Find where the given text appears and provide that cell's center as (X, Y) coordinate. 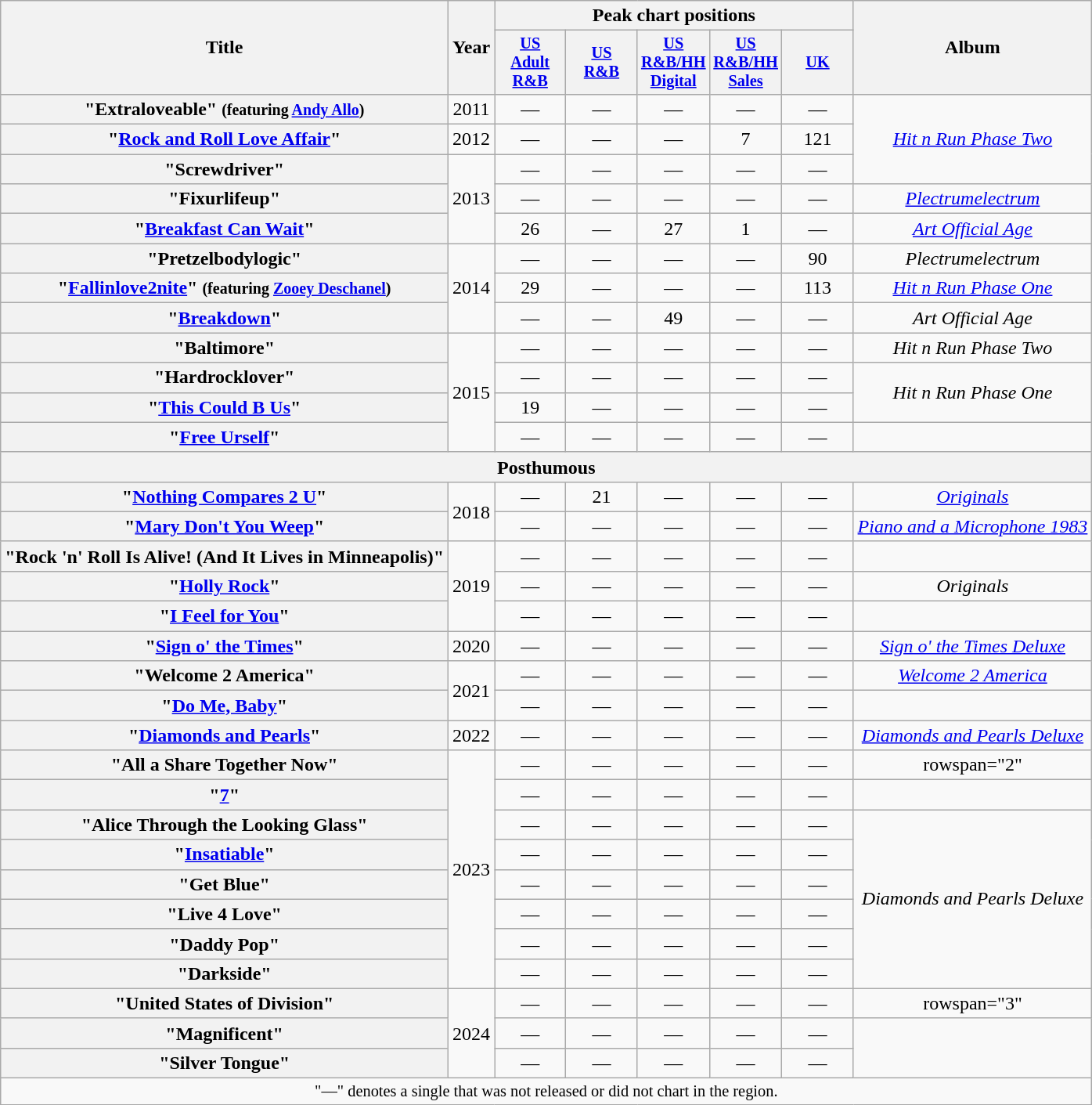
"This Could B Us" (225, 407)
"Welcome 2 America" (225, 676)
"Darkside" (225, 973)
2018 (471, 511)
"United States of Division" (225, 1003)
"Extraloveable" (featuring Andy Allo) (225, 109)
Title (225, 48)
"Baltimore" (225, 348)
"Hardrocklover" (225, 377)
2012 (471, 139)
Sign o' the Times Deluxe (972, 646)
2020 (471, 646)
90 (817, 258)
7 (745, 139)
"Fallinlove2nite" (featuring Zooey Deschanel) (225, 288)
27 (673, 229)
19 (531, 407)
Posthumous (546, 467)
2015 (471, 392)
"Screwdriver" (225, 169)
"Insatiable" (225, 854)
26 (531, 229)
"Fixurlifeup" (225, 199)
"Daddy Pop" (225, 944)
USR&B/HHDigital (673, 63)
2011 (471, 109)
"Free Urself" (225, 437)
2019 (471, 586)
"7" (225, 795)
"Sign o' the Times" (225, 646)
2014 (471, 288)
121 (817, 139)
"Breakdown" (225, 318)
rowspan="2" (972, 765)
2022 (471, 735)
Piano and a Microphone 1983 (972, 526)
Album (972, 48)
"Breakfast Can Wait" (225, 229)
"Magnificent" (225, 1033)
1 (745, 229)
Peak chart positions (674, 16)
49 (673, 318)
"Nothing Compares 2 U" (225, 497)
"Alice Through the Looking Glass" (225, 825)
USR&B (601, 63)
"Holly Rock" (225, 586)
2024 (471, 1033)
"Mary Don't You Weep" (225, 526)
"Pretzelbodylogic" (225, 258)
Welcome 2 America (972, 676)
USAdultR&B (531, 63)
"—" denotes a single that was not released or did not chart in the region. (546, 1092)
Year (471, 48)
rowspan="3" (972, 1003)
"I Feel for You" (225, 616)
UK (817, 63)
21 (601, 497)
2023 (471, 869)
2021 (471, 691)
USR&B/HHSales (745, 63)
29 (531, 288)
"Live 4 Love" (225, 914)
"Silver Tongue" (225, 1063)
113 (817, 288)
"Diamonds and Pearls" (225, 735)
"All a Share Together Now" (225, 765)
"Get Blue" (225, 884)
"Rock and Roll Love Affair" (225, 139)
"Rock 'n' Roll Is Alive! (And It Lives in Minneapolis)" (225, 556)
2013 (471, 199)
"Do Me, Baby" (225, 706)
